Locate the cell with the specified text and output its (x, y) center coordinate. 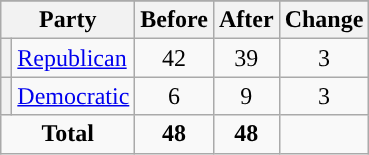
42 (174, 58)
After (246, 20)
39 (246, 58)
6 (174, 96)
9 (246, 96)
Before (174, 20)
Total (68, 134)
Republican (74, 58)
Democratic (74, 96)
Change (324, 20)
Party (68, 20)
